Scan for the cell matching the given text and deliver its (X, Y) coordinate at center. 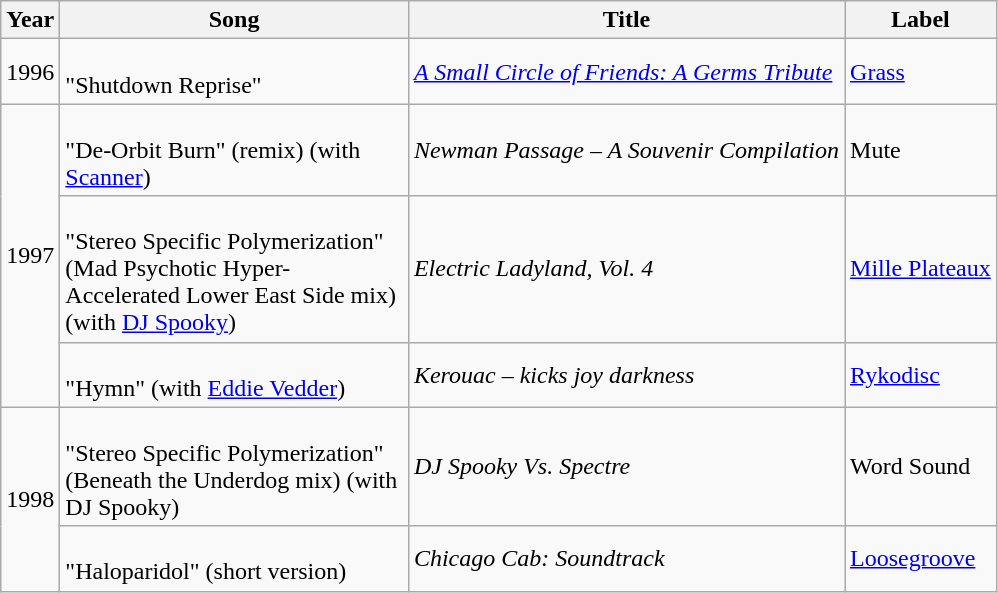
Song (234, 20)
Word Sound (921, 466)
"Stereo Specific Polymerization" (Beneath the Underdog mix) (with DJ Spooky) (234, 466)
1996 (30, 72)
"Haloparidol" (short version) (234, 558)
Mille Plateaux (921, 269)
Newman Passage – A Souvenir Compilation (626, 150)
Label (921, 20)
Rykodisc (921, 374)
"Shutdown Reprise" (234, 72)
DJ Spooky Vs. Spectre (626, 466)
1997 (30, 256)
"Stereo Specific Polymerization" (Mad Psychotic Hyper-Accelerated Lower East Side mix) (with DJ Spooky) (234, 269)
Year (30, 20)
Loosegroove (921, 558)
Mute (921, 150)
Grass (921, 72)
"Hymn" (with Eddie Vedder) (234, 374)
"De-Orbit Burn" (remix) (with Scanner) (234, 150)
Title (626, 20)
Chicago Cab: Soundtrack (626, 558)
Kerouac – kicks joy darkness (626, 374)
Electric Ladyland, Vol. 4 (626, 269)
1998 (30, 499)
A Small Circle of Friends: A Germs Tribute (626, 72)
